Determine the (x, y) coordinate at the center of the cell enclosing the given text.  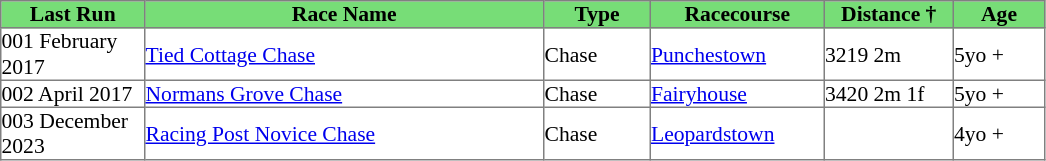
Race Name (344, 14)
Punchestown (737, 54)
Racecourse (737, 14)
Racing Post Novice Chase (344, 133)
Distance † (888, 14)
Age (999, 14)
Leopardstown (737, 133)
003 December 2023 (73, 133)
3219 2m (888, 54)
Type (597, 14)
4yo + (999, 133)
3420 2m 1f (888, 94)
Normans Grove Chase (344, 94)
Last Run (73, 14)
Fairyhouse (737, 94)
001 February 2017 (73, 54)
Tied Cottage Chase (344, 54)
002 April 2017 (73, 94)
